Scan for the cell matching the given text and deliver its [x, y] coordinate at center. 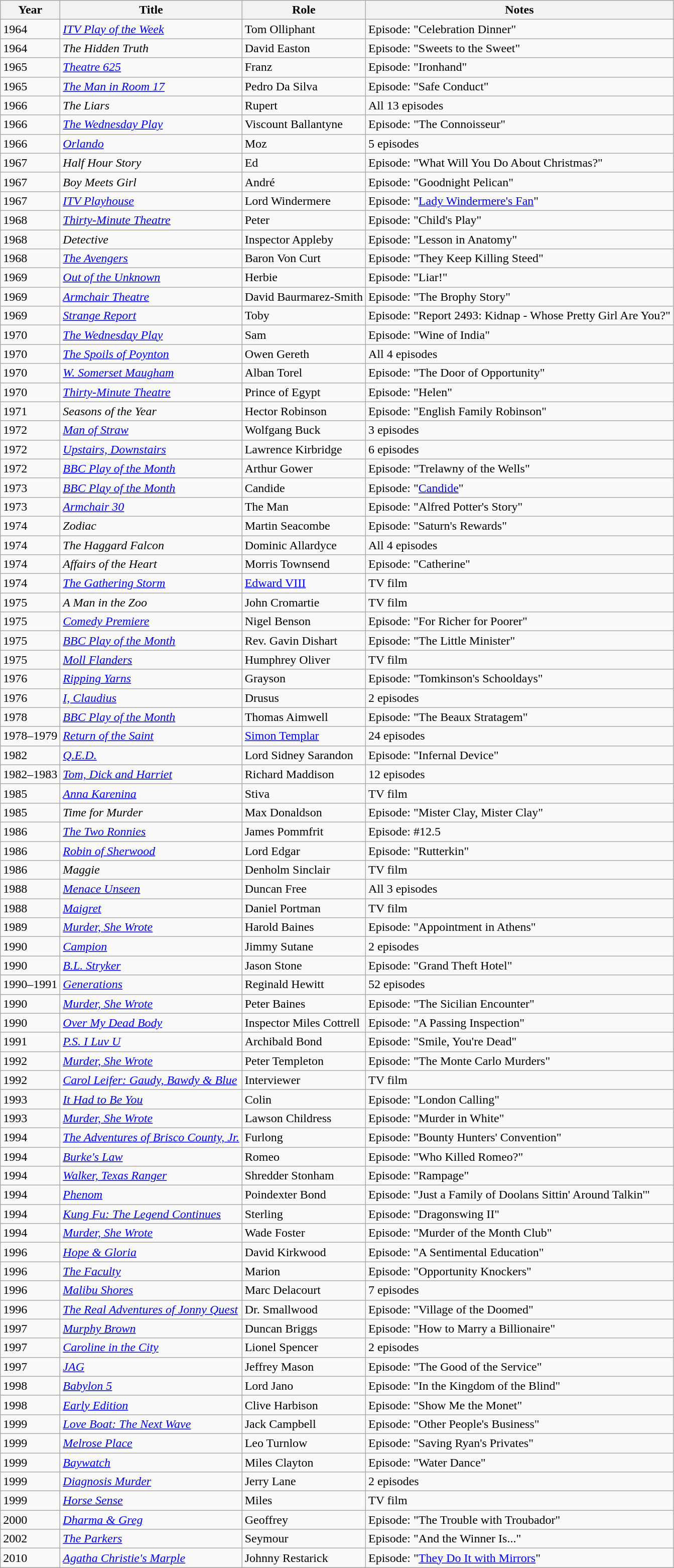
Episode: "Tomkinson's Schooldays" [520, 679]
Lord Windermere [304, 201]
Humphrey Oliver [304, 660]
5 episodes [520, 144]
1978–1979 [30, 736]
Franz [304, 67]
Nigel Benson [304, 622]
1989 [30, 927]
The Haggard Falcon [151, 545]
Lawson Childress [304, 1118]
All 3 episodes [520, 889]
Denholm Sinclair [304, 870]
Tom Olliphant [304, 29]
Armchair 30 [151, 507]
Caroline in the City [151, 1348]
Early Edition [151, 1405]
Peter Templeton [304, 1061]
Campion [151, 946]
Moll Flanders [151, 660]
24 episodes [520, 736]
Lawrence Kirbridge [304, 449]
Half Hour Story [151, 163]
The Real Adventures of Jonny Quest [151, 1309]
Comedy Premiere [151, 622]
Viscount Ballantyne [304, 125]
Arthur Gower [304, 468]
Episode: "Ironhand" [520, 67]
The Hidden Truth [151, 48]
Episode: "Report 2493: Kidnap - Whose Pretty Girl Are You?" [520, 316]
Anna Karenina [151, 793]
Episode: "Show Me the Monet" [520, 1405]
Archibald Bond [304, 1042]
Grayson [304, 679]
Thomas Aimwell [304, 717]
Rupert [304, 105]
Menace Unseen [151, 889]
6 episodes [520, 449]
Episode: "Trelawny of the Wells" [520, 468]
Role [304, 10]
Jimmy Sutane [304, 946]
Man of Straw [151, 430]
1990–1991 [30, 985]
Babylon 5 [151, 1386]
Colin [304, 1099]
Episode: "The Trouble with Troubador" [520, 1520]
Simon Templar [304, 736]
Prince of Egypt [304, 392]
Carol Leifer: Gaudy, Bawdy & Blue [151, 1080]
Year [30, 10]
12 episodes [520, 774]
Episode: "Helen" [520, 392]
Episode: "A Sentimental Education" [520, 1252]
Seymour [304, 1539]
Q.E.D. [151, 755]
2010 [30, 1558]
Episode: "The Connoisseur" [520, 125]
Episode: "Other People's Business" [520, 1424]
Dominic Allardyce [304, 545]
Notes [520, 10]
Harold Baines [304, 927]
Pedro Da Silva [304, 86]
Episode: "Village of the Doomed" [520, 1309]
David Kirkwood [304, 1252]
The Man [304, 507]
Boy Meets Girl [151, 182]
Max Donaldson [304, 812]
It Had to Be You [151, 1099]
Johnny Restarick [304, 1558]
Episode: "The Sicilian Encounter" [520, 1004]
The Gathering Storm [151, 583]
Episode: "Rutterkin" [520, 851]
B.L. Stryker [151, 966]
John Cromartie [304, 602]
Episode: "Dragonswing II" [520, 1214]
Episode: "Just a Family of Doolans Sittin' Around Talkin'" [520, 1195]
Detective [151, 239]
Jason Stone [304, 966]
Clive Harbison [304, 1405]
Episode: "Murder of the Month Club" [520, 1233]
Episode: "Wine of India" [520, 335]
Dr. Smallwood [304, 1309]
The Man in Room 17 [151, 86]
Maigret [151, 908]
Interviewer [304, 1080]
Ed [304, 163]
Episode: "Goodnight Pelican" [520, 182]
Jerry Lane [304, 1482]
Episode: "Liar!" [520, 278]
JAG [151, 1367]
1991 [30, 1042]
Episode: "The Little Minister" [520, 641]
1982 [30, 755]
Episode: "Catherine" [520, 564]
Jeffrey Mason [304, 1367]
Episode: "Murder in White" [520, 1118]
David Easton [304, 48]
Richard Maddison [304, 774]
Episode: "For Richer for Poorer" [520, 622]
Episode: "Who Killed Romeo?" [520, 1156]
Over My Dead Body [151, 1023]
Romeo [304, 1156]
The Adventures of Brisco County, Jr. [151, 1137]
Episode: "Rampage" [520, 1176]
Episode: "Smile, You're Dead" [520, 1042]
Martin Seacombe [304, 526]
Episode: "Infernal Device" [520, 755]
Episode: "Child's Play" [520, 220]
Episode: "Grand Theft Hotel" [520, 966]
Baron Von Curt [304, 259]
Episode: "English Family Robinson" [520, 411]
Lionel Spencer [304, 1348]
Episode: "Alfred Potter's Story" [520, 507]
Melrose Place [151, 1443]
Episode: "They Keep Killing Steed" [520, 259]
Edward VIII [304, 583]
Episode: "Sweets to the Sweet" [520, 48]
Herbie [304, 278]
1978 [30, 717]
Duncan Free [304, 889]
The Two Ronnies [151, 831]
1982–1983 [30, 774]
Hope & Gloria [151, 1252]
Strange Report [151, 316]
Episode: "Celebration Dinner" [520, 29]
Baywatch [151, 1463]
Episode: "The Brophy Story" [520, 297]
The Liars [151, 105]
Drusus [304, 698]
Episode: "The Door of Opportunity" [520, 373]
Title [151, 10]
Burke's Law [151, 1156]
Tom, Dick and Harriet [151, 774]
Zodiac [151, 526]
Diagnosis Murder [151, 1482]
Peter [304, 220]
Peter Baines [304, 1004]
A Man in the Zoo [151, 602]
Episode: "Safe Conduct" [520, 86]
André [304, 182]
Miles [304, 1501]
Alban Torel [304, 373]
Moz [304, 144]
Affairs of the Heart [151, 564]
P.S. I Luv U [151, 1042]
Maggie [151, 870]
Episode: "Lesson in Anatomy" [520, 239]
The Spoils of Poynton [151, 354]
Shredder Stonham [304, 1176]
Toby [304, 316]
52 episodes [520, 985]
Episode: "Appointment in Athens" [520, 927]
Inspector Appleby [304, 239]
Generations [151, 985]
Sam [304, 335]
Love Boat: The Next Wave [151, 1424]
Sterling [304, 1214]
Wade Foster [304, 1233]
The Faculty [151, 1271]
Time for Murder [151, 812]
David Baurmarez-Smith [304, 297]
Episode: "And the Winner Is..." [520, 1539]
Upstairs, Downstairs [151, 449]
I, Claudius [151, 698]
Episode: #12.5 [520, 831]
2002 [30, 1539]
ITV Play of the Week [151, 29]
ITV Playhouse [151, 201]
7 episodes [520, 1290]
3 episodes [520, 430]
Episode: "In the Kingdom of the Blind" [520, 1386]
Episode: "The Monte Carlo Murders" [520, 1061]
All 13 episodes [520, 105]
Armchair Theatre [151, 297]
Episode: "Mister Clay, Mister Clay" [520, 812]
Out of the Unknown [151, 278]
Marc Delacourt [304, 1290]
Theatre 625 [151, 67]
Seasons of the Year [151, 411]
Murphy Brown [151, 1329]
Marion [304, 1271]
Hector Robinson [304, 411]
Episode: "Candide" [520, 488]
Agatha Christie's Marple [151, 1558]
Lord Sidney Sarandon [304, 755]
Kung Fu: The Legend Continues [151, 1214]
Inspector Miles Cottrell [304, 1023]
Episode: "Water Dance" [520, 1463]
Phenom [151, 1195]
W. Somerset Maugham [151, 373]
Orlando [151, 144]
Ripping Yarns [151, 679]
Episode: "Bounty Hunters' Convention" [520, 1137]
Morris Townsend [304, 564]
Episode: "The Good of the Service" [520, 1367]
Lord Edgar [304, 851]
Episode: "London Calling" [520, 1099]
Daniel Portman [304, 908]
Episode: "Lady Windermere's Fan" [520, 201]
Robin of Sherwood [151, 851]
Rev. Gavin Dishart [304, 641]
Episode: "A Passing Inspection" [520, 1023]
Dharma & Greg [151, 1520]
Episode: "They Do It with Mirrors" [520, 1558]
Horse Sense [151, 1501]
Poindexter Bond [304, 1195]
Geoffrey [304, 1520]
Episode: "What Will You Do About Christmas?" [520, 163]
The Parkers [151, 1539]
Wolfgang Buck [304, 430]
The Avengers [151, 259]
Episode: "Saving Ryan's Privates" [520, 1443]
Return of the Saint [151, 736]
Jack Campbell [304, 1424]
Furlong [304, 1137]
Malibu Shores [151, 1290]
Leo Turnlow [304, 1443]
Stiva [304, 793]
Duncan Briggs [304, 1329]
1971 [30, 411]
Walker, Texas Ranger [151, 1176]
Episode: "How to Marry a Billionaire" [520, 1329]
Lord Jano [304, 1386]
Miles Clayton [304, 1463]
Owen Gereth [304, 354]
Episode: "Saturn's Rewards" [520, 526]
James Pommfrit [304, 831]
Candide [304, 488]
Episode: "The Beaux Stratagem" [520, 717]
2000 [30, 1520]
Episode: "Opportunity Knockers" [520, 1271]
Reginald Hewitt [304, 985]
